Pinpoint the cell where the given text exists, returning its (x, y) midpoint coordinate. 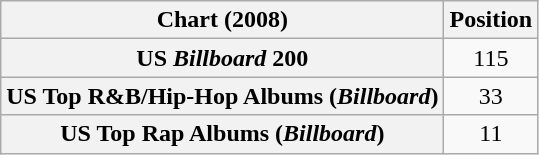
US Billboard 200 (222, 58)
US Top Rap Albums (Billboard) (222, 134)
Chart (2008) (222, 20)
Position (491, 20)
33 (491, 96)
US Top R&B/Hip-Hop Albums (Billboard) (222, 96)
115 (491, 58)
11 (491, 134)
